Scan for the cell matching the given text and deliver its [x, y] coordinate at center. 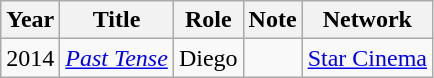
Note [272, 20]
Star Cinema [367, 58]
Title [117, 20]
2014 [30, 58]
Network [367, 20]
Role [208, 20]
Diego [208, 58]
Year [30, 20]
Past Tense [117, 58]
